Scan for the cell matching the given text and deliver its [x, y] coordinate at center. 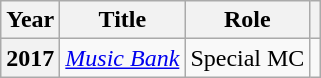
Year [30, 20]
Title [122, 20]
Music Bank [122, 58]
Role [248, 20]
Special MC [248, 58]
2017 [30, 58]
